Pinpoint the cell where the given text exists, returning its (X, Y) midpoint coordinate. 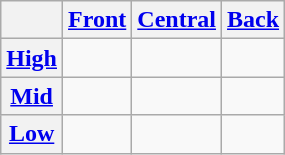
High (32, 58)
Front (98, 20)
Central (177, 20)
Low (32, 134)
Back (254, 20)
Mid (32, 96)
